For the text-containing cell, return its midpoint in (x, y) coordinate format. 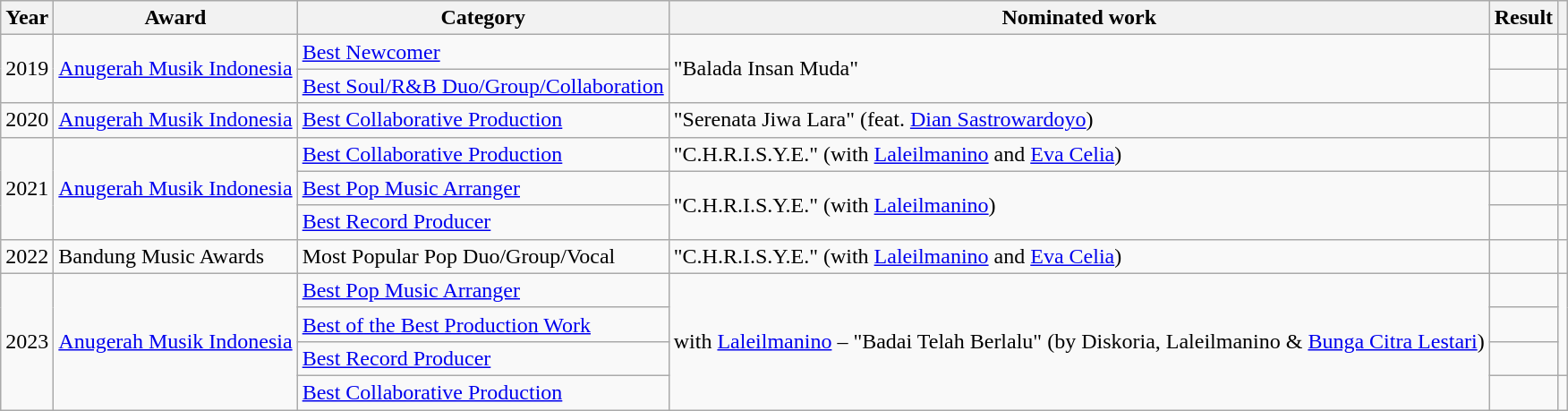
2023 (27, 341)
2019 (27, 69)
Category (483, 18)
Nominated work (1079, 18)
Best Newcomer (483, 52)
Result (1523, 18)
2021 (27, 188)
Best of the Best Production Work (483, 324)
"Serenata Jiwa Lara" (feat. Dian Sastrowardoyo) (1079, 120)
with Laleilmanino – "Badai Telah Berlalu" (by Diskoria, Laleilmanino & Bunga Citra Lestari) (1079, 341)
Year (27, 18)
Best Soul/R&B Duo/Group/Collaboration (483, 86)
Award (175, 18)
2022 (27, 256)
"Balada Insan Muda" (1079, 69)
Most Popular Pop Duo/Group/Vocal (483, 256)
2020 (27, 120)
Bandung Music Awards (175, 256)
"C.H.R.I.S.Y.E." (with Laleilmanino) (1079, 205)
